For the text-containing cell, return its midpoint in [x, y] coordinate format. 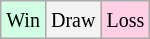
Draw [72, 20]
Loss [126, 20]
Win [24, 20]
